Extract the [x, y] coordinate from the center of the cell holding the provided text.  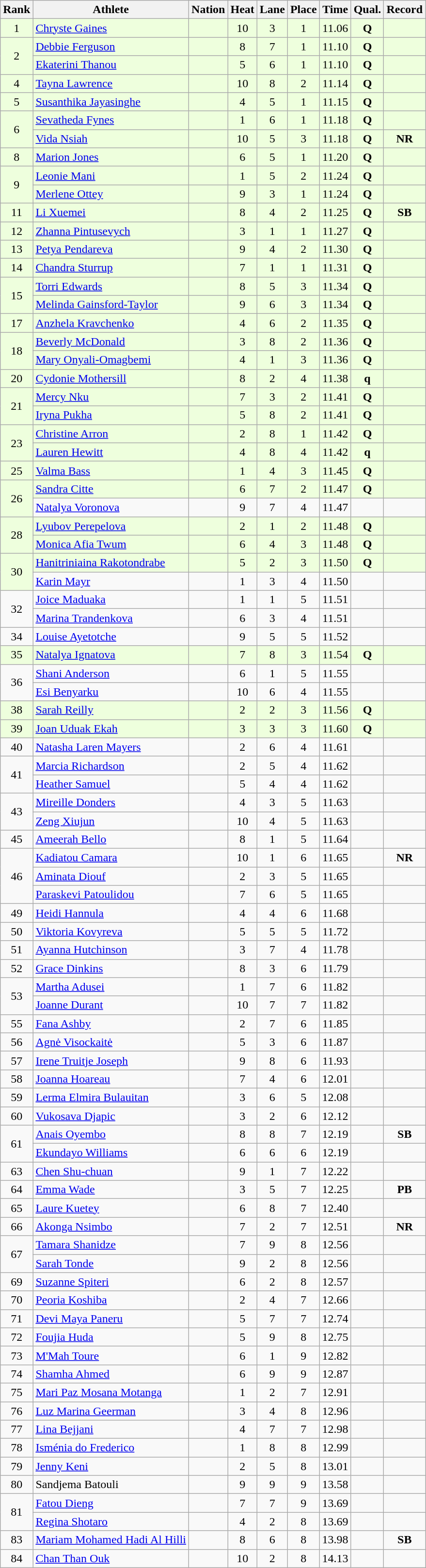
67 [16, 1254]
Lerma Elmira Bulauitan [111, 1097]
Akonga Nsimbo [111, 1226]
11.54 [335, 655]
75 [16, 1392]
11.20 [335, 157]
Louise Ayetotche [111, 637]
Joanna Hoareau [111, 1079]
Chryste Gaines [111, 28]
53 [16, 996]
Cydonie Mothersill [111, 378]
60 [16, 1116]
23 [16, 443]
11.72 [335, 931]
17 [16, 323]
65 [16, 1208]
Li Xuemei [111, 212]
Foujia Huda [111, 1337]
Heat [242, 10]
Leonie Mani [111, 175]
Time [335, 10]
Debbie Ferguson [111, 47]
Ekaterini Thanou [111, 65]
Ekundayo Williams [111, 1153]
Melinda Gainsford-Taylor [111, 305]
Grace Dinkins [111, 968]
Chan Than Ouk [111, 1558]
Mari Paz Mosana Motanga [111, 1392]
11.93 [335, 1060]
Sarah Reilly [111, 710]
12 [16, 231]
57 [16, 1060]
Mariam Mohamed Hadi Al Hilli [111, 1540]
83 [16, 1540]
Marion Jones [111, 157]
Hanitriniaina Rakotondrabe [111, 563]
Nation [208, 10]
Kadiatou Camara [111, 858]
Beverly McDonald [111, 342]
14 [16, 268]
Mary Onyali-Omagbemi [111, 360]
11.79 [335, 968]
11.45 [335, 470]
30 [16, 572]
13.58 [335, 1485]
Regina Shotaro [111, 1521]
11.38 [335, 378]
64 [16, 1190]
Shani Anderson [111, 673]
Sandra Citte [111, 489]
Ameerah Bello [111, 839]
61 [16, 1144]
Christine Arron [111, 434]
11.56 [335, 710]
Valma Bass [111, 470]
13.98 [335, 1540]
12.98 [335, 1429]
13 [16, 249]
Anais Oyembo [111, 1134]
Devi Maya Paneru [111, 1319]
Emma Wade [111, 1190]
Karin Mayr [111, 581]
74 [16, 1374]
12.99 [335, 1448]
Fana Ashby [111, 1024]
Vukosava Djapic [111, 1116]
12.51 [335, 1226]
11.27 [335, 231]
12.82 [335, 1355]
Zeng Xiujun [111, 821]
18 [16, 351]
Heidi Hannula [111, 913]
11.06 [335, 28]
Irene Truitje Joseph [111, 1060]
Laure Kuetey [111, 1208]
12.91 [335, 1392]
56 [16, 1042]
70 [16, 1300]
81 [16, 1512]
12.96 [335, 1411]
Tamara Shanidze [111, 1245]
12.25 [335, 1190]
20 [16, 378]
79 [16, 1466]
Mercy Nku [111, 397]
11.61 [335, 747]
Martha Adusei [111, 987]
11 [16, 212]
78 [16, 1448]
Sarah Tonde [111, 1263]
11.52 [335, 637]
28 [16, 535]
63 [16, 1171]
11.64 [335, 839]
Lyubov Perepelova [111, 526]
12.75 [335, 1337]
71 [16, 1319]
58 [16, 1079]
12.01 [335, 1079]
Athlete [111, 10]
Heather Samuel [111, 784]
Marcia Richardson [111, 765]
Peoria Koshiba [111, 1300]
26 [16, 498]
11.14 [335, 83]
34 [16, 637]
50 [16, 931]
Marina Trandenkova [111, 618]
14.13 [335, 1558]
Record [405, 10]
36 [16, 683]
11.60 [335, 729]
69 [16, 1282]
Qual. [367, 10]
Fatou Dieng [111, 1503]
Susanthika Jayasinghe [111, 102]
73 [16, 1355]
Sevatheda Fynes [111, 120]
52 [16, 968]
Iryna Pukha [111, 415]
Natalya Ignatova [111, 655]
72 [16, 1337]
M'Mah Toure [111, 1355]
Vida Nsiah [111, 139]
Monica Afia Twum [111, 544]
15 [16, 295]
Chen Shu-chuan [111, 1171]
Aminata Diouf [111, 876]
12.66 [335, 1300]
Suzanne Spiteri [111, 1282]
Jenny Keni [111, 1466]
Rank [16, 10]
Natalya Voronova [111, 507]
Agnė Visockaitė [111, 1042]
Lina Bejjani [111, 1429]
Chandra Sturrup [111, 268]
55 [16, 1024]
11.30 [335, 249]
11.87 [335, 1042]
59 [16, 1097]
11.85 [335, 1024]
35 [16, 655]
PB [405, 1190]
Lane [272, 10]
12.87 [335, 1374]
Torri Edwards [111, 286]
Zhanna Pintusevych [111, 231]
21 [16, 406]
84 [16, 1558]
Joanne Durant [111, 1005]
80 [16, 1485]
51 [16, 950]
12.74 [335, 1319]
43 [16, 811]
11.68 [335, 913]
66 [16, 1226]
13.01 [335, 1466]
49 [16, 913]
Place [303, 10]
Joice Maduaka [111, 600]
Ayanna Hutchinson [111, 950]
11.78 [335, 950]
11.31 [335, 268]
Paraskevi Patoulidou [111, 895]
Mireille Donders [111, 802]
39 [16, 729]
Sandjema Batouli [111, 1485]
45 [16, 839]
Tayna Lawrence [111, 83]
76 [16, 1411]
11.15 [335, 102]
Luz Marina Geerman [111, 1411]
12.22 [335, 1171]
41 [16, 775]
12.57 [335, 1282]
38 [16, 710]
Isménia do Frederico [111, 1448]
Petya Pendareva [111, 249]
46 [16, 876]
12.12 [335, 1116]
Esi Benyarku [111, 692]
77 [16, 1429]
40 [16, 747]
Merlene Ottey [111, 194]
11.35 [335, 323]
12.40 [335, 1208]
Joan Uduak Ekah [111, 729]
Lauren Hewitt [111, 452]
11.25 [335, 212]
Shamha Ahmed [111, 1374]
Natasha Laren Mayers [111, 747]
32 [16, 609]
Viktoria Kovyreva [111, 931]
12.08 [335, 1097]
Anzhela Kravchenko [111, 323]
25 [16, 470]
